Determine the (X, Y) coordinate at the center of the cell enclosing the given text.  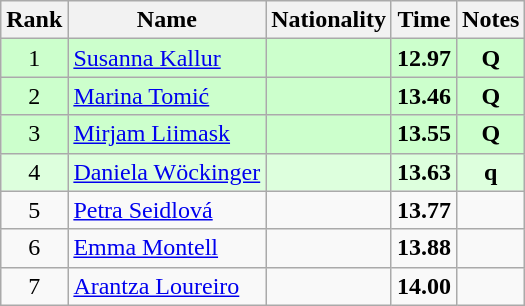
Name (167, 20)
13.88 (424, 248)
1 (34, 58)
13.63 (424, 172)
Nationality (329, 20)
Rank (34, 20)
13.55 (424, 134)
4 (34, 172)
Arantza Loureiro (167, 286)
7 (34, 286)
14.00 (424, 286)
12.97 (424, 58)
13.46 (424, 96)
13.77 (424, 210)
Petra Seidlová (167, 210)
Mirjam Liimask (167, 134)
q (491, 172)
Susanna Kallur (167, 58)
2 (34, 96)
Daniela Wöckinger (167, 172)
Emma Montell (167, 248)
3 (34, 134)
Notes (491, 20)
Marina Tomić (167, 96)
5 (34, 210)
6 (34, 248)
Time (424, 20)
